From the cell containing the given text, extract its center point as (X, Y) coordinate. 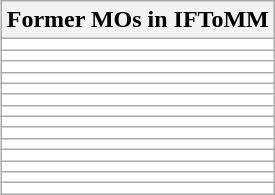
Former MOs in IFToMM (138, 20)
